Return [X, Y] of the center of cell containing provided text 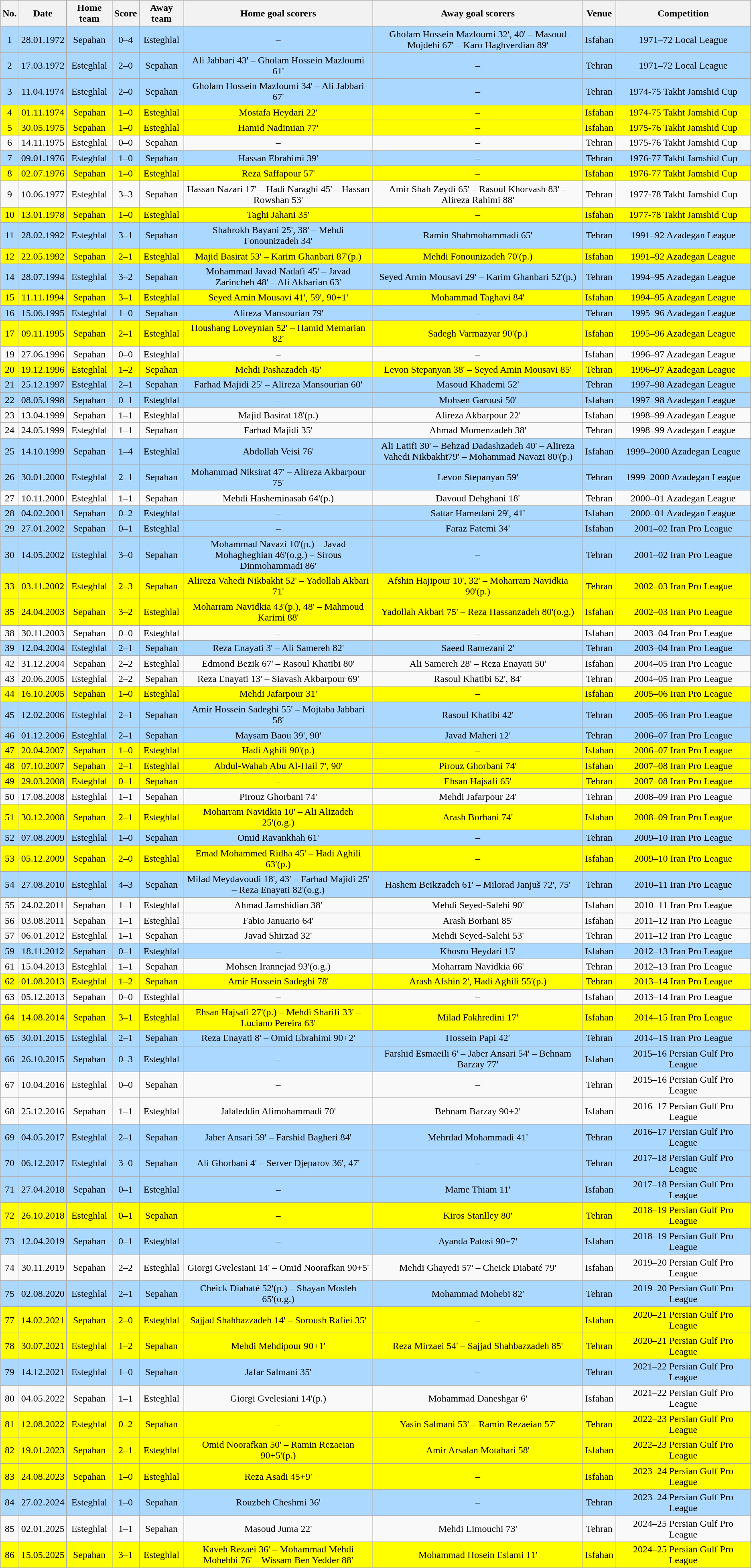
24.05.1999 [43, 430]
57 [10, 936]
80 [10, 1398]
Davoud Dehghani 18' [478, 498]
2 [10, 66]
Afshin Hajipour 10', 32' – Moharram Navidkia 90'(p.) [478, 586]
42 [10, 663]
Arash Afshin 2', Hadi Aghili 55'(p.) [478, 982]
Mehdi Pashazadeh 45' [278, 369]
12.04.2004 [43, 648]
Mohammad Daneshgar 6' [478, 1398]
30.01.2015 [43, 1038]
Milad Meydavoudi 18', 43' – Farhad Majidi 25' – Reza Enayati 82'(o.g.) [278, 885]
Omid Ravankhah 61' [278, 838]
52 [10, 838]
Ali Jabbari 43' – Gholam Hossein Mazloumi 61' [278, 66]
Seyed Amin Mousavi 41', 59', 90+1' [278, 298]
Fabio Januario 64' [278, 921]
81 [10, 1424]
85 [10, 1528]
18.11.2012 [43, 951]
Mehdi Fonounizadeh 70'(p.) [478, 256]
17.08.2008 [43, 796]
Levon Stepanyan 38' – Seyed Amin Mousavi 85' [478, 369]
24.08.2023 [43, 1476]
15.06.1995 [43, 313]
25.12.2016 [43, 1111]
Rasoul Khatibi 42' [478, 715]
04.05.2022 [43, 1398]
22 [10, 400]
Sajjad Shahbazzadeh 14' – Soroush Rafiei 35' [278, 1320]
03.11.2002 [43, 586]
30 [10, 554]
14.02.2021 [43, 1320]
02.01.2025 [43, 1528]
Abdul-Wahab Abu Al-Hail 7', 90' [278, 766]
14.08.2014 [43, 1017]
20.06.2005 [43, 679]
21 [10, 385]
05.12.2013 [43, 997]
12.02.2006 [43, 715]
3 [10, 91]
19.01.2023 [43, 1450]
Hamid Nadimian 77' [278, 128]
26.10.2015 [43, 1059]
30.11.2003 [43, 633]
Alireza Vahedi Nikbakht 52' – Yadollah Akbari 71' [278, 586]
Ali Latifi 30' – Behzad Dadashzadeh 40' – Alireza Vahedi Nikbakht79' – Mohammad Navazi 80'(p.) [478, 451]
Amir Hossein Sadeghi 78' [278, 982]
65 [10, 1038]
2–3 [126, 586]
25 [10, 451]
Mohammad Mohebi 82' [478, 1294]
83 [10, 1476]
Mohammad Taghavi 84' [478, 298]
46 [10, 735]
9 [10, 194]
56 [10, 921]
13.04.1999 [43, 415]
Masoud Juma 22' [278, 1528]
Hossein Papi 42' [478, 1038]
79 [10, 1372]
15 [10, 298]
Alireza Mansourian 79' [278, 313]
0–3 [126, 1059]
02.08.2020 [43, 1294]
16.10.2005 [43, 694]
Jalaleddin Alimohammadi 70' [278, 1111]
Mohsen Irannejad 93'(o.g.) [278, 966]
Omid Noorafkan 50' – Ramin Rezaeian 90+5'(p.) [278, 1450]
27 [10, 498]
Reza Asadi 45+9' [278, 1476]
72 [10, 1215]
Date [43, 14]
Levon Stepanyan 59' [478, 477]
77 [10, 1320]
19.12.1996 [43, 369]
Kiros Stanlley 80' [478, 1215]
62 [10, 982]
Ramin Shahmohammadi 65' [478, 235]
Score [126, 14]
73 [10, 1242]
Masoud Khademi 52' [478, 385]
28.07.1994 [43, 277]
Hassan Ebrahimi 39' [278, 158]
Majid Basirat 18'(p.) [278, 415]
84 [10, 1503]
09.11.1995 [43, 334]
Kaveh Rezaei 36' – Mohammad Mehdi Mohebbi 76' – Wissam Ben Yedder 88' [278, 1555]
23 [10, 415]
08.05.1998 [43, 400]
47 [10, 751]
Mehdi Seyed-Salehi 53' [478, 936]
Home goal scorers [278, 14]
06.12.2017 [43, 1163]
Milad Fakhredini 17' [478, 1017]
Ali Samereh 28' – Reza Enayati 50' [478, 663]
11 [10, 235]
20 [10, 369]
28.02.1992 [43, 235]
44 [10, 694]
13.01.1978 [43, 215]
Abdollah Veisi 76' [278, 451]
Reza Mirzaei 54' – Sajjad Shahbazzadeh 85' [478, 1346]
28 [10, 513]
27.04.2018 [43, 1189]
Sadegh Varmazyar 90'(p.) [478, 334]
Venue [599, 14]
75 [10, 1294]
14.10.1999 [43, 451]
86 [10, 1555]
82 [10, 1450]
38 [10, 633]
24 [10, 430]
Seyed Amin Mousavi 29' – Karim Ghanbari 52'(p.) [478, 277]
45 [10, 715]
Sattar Hamedani 29', 41' [478, 513]
10.04.2016 [43, 1085]
53 [10, 858]
Mohsen Garousi 50' [478, 400]
51 [10, 817]
31.12.2004 [43, 663]
Saeed Ramezani 2' [478, 648]
10 [10, 215]
1–4 [126, 451]
Farhad Majidi 35' [278, 430]
Ahmad Jamshidian 38' [278, 905]
69 [10, 1137]
63 [10, 997]
14.05.2002 [43, 554]
Yadollah Akbari 75' – Reza Hassanzadeh 80'(o.g.) [478, 612]
Reza Enayati 8' – Omid Ebrahimi 90+2' [278, 1038]
01.08.2013 [43, 982]
Houshang Loveynian 52' – Hamid Memarian 82' [278, 334]
22.05.1992 [43, 256]
25.12.1997 [43, 385]
14.11.1975 [43, 143]
48 [10, 766]
19 [10, 354]
24.02.2011 [43, 905]
30.11.2019 [43, 1268]
Moharram Navidkia 43'(p.), 48' – Mahmoud Karimi 88' [278, 612]
74 [10, 1268]
Home team [89, 14]
Gholam Hossein Mazloumi 34' – Ali Jabbari 67' [278, 91]
29 [10, 528]
Moharram Navidkia 66' [478, 966]
1 [10, 39]
3–3 [126, 194]
15.04.2013 [43, 966]
66 [10, 1059]
12 [10, 256]
17.03.1972 [43, 66]
03.08.2011 [43, 921]
05.12.2009 [43, 858]
17 [10, 334]
68 [10, 1111]
28.01.1972 [43, 39]
Edmond Bezik 67' – Rasoul Khatibi 80' [278, 663]
Mame Thiam 11' [478, 1189]
Ehsan Hajsafi 27'(p.) – Mehdi Sharifi 33' – Luciano Pereira 63' [278, 1017]
07.10.2007 [43, 766]
06.01.2012 [43, 936]
Shahrokh Bayani 25', 38' – Mehdi Fonounizadeh 34' [278, 235]
30.07.2021 [43, 1346]
Hadi Aghili 90'(p.) [278, 751]
Taghi Jahani 35' [278, 215]
6 [10, 143]
64 [10, 1017]
Reza Saffapour 57' [278, 173]
35 [10, 612]
Ahmad Momenzadeh 38' [478, 430]
Majid Basirat 53' – Karim Ghanbari 87'(p.) [278, 256]
Mehdi Jafarpour 31' [278, 694]
01.11.1974 [43, 112]
10.11.2000 [43, 498]
24.04.2003 [43, 612]
Maysam Baou 39', 90' [278, 735]
Khosro Heydari 15' [478, 951]
Giorgi Gvelesiani 14'(p.) [278, 1398]
4 [10, 112]
27.01.2002 [43, 528]
Mehdi Mehdipour 90+1' [278, 1346]
Cheick Diabaté 52'(p.) – Shayan Mosleh 65'(o.g.) [278, 1294]
Emad Mohammed Ridha 45' – Hadi Aghili 63'(p.) [278, 858]
Hassan Nazari 17' – Hadi Naraghi 45' – Hassan Rowshan 53' [278, 194]
Mehdi Limouchi 73' [478, 1528]
04.02.2001 [43, 513]
Away team [161, 14]
Jafar Salmani 35' [278, 1372]
Amir Hossein Sadeghi 55' – Mojtaba Jabbari 58' [278, 715]
Arash Borhani 74' [478, 817]
54 [10, 885]
26.10.2018 [43, 1215]
14 [10, 277]
Faraz Fatemi 34' [478, 528]
09.01.1976 [43, 158]
Amir Arsalan Motahari 58' [478, 1450]
4–3 [126, 885]
07.08.2009 [43, 838]
30.01.2000 [43, 477]
33 [10, 586]
20.04.2007 [43, 751]
78 [10, 1346]
26 [10, 477]
30.12.2008 [43, 817]
15.05.2025 [43, 1555]
Amir Shah Zeydi 65' – Rasoul Khorvash 83' – Alireza Rahimi 88' [478, 194]
Ali Ghorbani 4' – Server Djeparov 36', 47' [278, 1163]
Mehdi Seyed-Salehi 90' [478, 905]
Ehsan Hajsafi 65' [478, 781]
12.08.2022 [43, 1424]
Mehdi Jafarpour 24' [478, 796]
Farhad Majidi 25' – Alireza Mansourian 60' [278, 385]
Alireza Akbarpour 22' [478, 415]
Moharram Navidkia 10' – Ali Alizadeh 25'(o.g.) [278, 817]
01.12.2006 [43, 735]
10.06.1977 [43, 194]
Reza Enayati 3' – Ali Samereh 82' [278, 648]
Javad Maheri 12' [478, 735]
Away goal scorers [478, 14]
Gholam Hossein Mazloumi 32', 40' – Masoud Mojdehi 67' – Karo Haghverdian 89' [478, 39]
Giorgi Gvelesiani 14' – Omid Noorafkan 90+5' [278, 1268]
27.08.2010 [43, 885]
39 [10, 648]
Hashem Beikzadeh 61' – Milorad Janjuš 72', 75' [478, 885]
Mohammad Hosein Eslami 11' [478, 1555]
30.05.1975 [43, 128]
29.03.2008 [43, 781]
49 [10, 781]
02.07.1976 [43, 173]
Farshid Esmaeili 6' – Jaber Ansari 54' – Behnam Barzay 77' [478, 1059]
Mohammad Javad Nadafi 45' – Javad Zarincheh 48' – Ali Akbarian 63' [278, 277]
04.05.2017 [43, 1137]
55 [10, 905]
Behnam Barzay 90+2' [478, 1111]
11.11.1994 [43, 298]
7 [10, 158]
8 [10, 173]
Mostafa Heydari 22' [278, 112]
11.04.1974 [43, 91]
5 [10, 128]
Mehdi Ghayedi 57' – Cheick Diabaté 79' [478, 1268]
Mohammad Navazi 10'(p.) – Javad Mohagheghian 46'(o.g.) – Sirous Dinmohammadi 86' [278, 554]
71 [10, 1189]
Yasin Salmani 53' – Ramin Rezaeian 57' [478, 1424]
67 [10, 1085]
Reza Enayati 13' – Siavash Akbarpour 69' [278, 679]
Mehrdad Mohammadi 41' [478, 1137]
Arash Borhani 85' [478, 921]
12.04.2019 [43, 1242]
Jaber Ansari 59' – Farshid Bagheri 84' [278, 1137]
27.06.1996 [43, 354]
Mehdi Hasheminasab 64'(p.) [278, 498]
59 [10, 951]
Rouzbeh Cheshmi 36' [278, 1503]
Competition [684, 14]
0–4 [126, 39]
50 [10, 796]
Javad Shirzad 32' [278, 936]
27.02.2024 [43, 1503]
43 [10, 679]
Ayanda Patosi 90+7' [478, 1242]
Rasoul Khatibi 62', 84' [478, 679]
70 [10, 1163]
Mohammad Niksirat 47' – Alireza Akbarpour 75' [278, 477]
No. [10, 14]
61 [10, 966]
14.12.2021 [43, 1372]
16 [10, 313]
